Locate the cell with the specified text and output its [x, y] center coordinate. 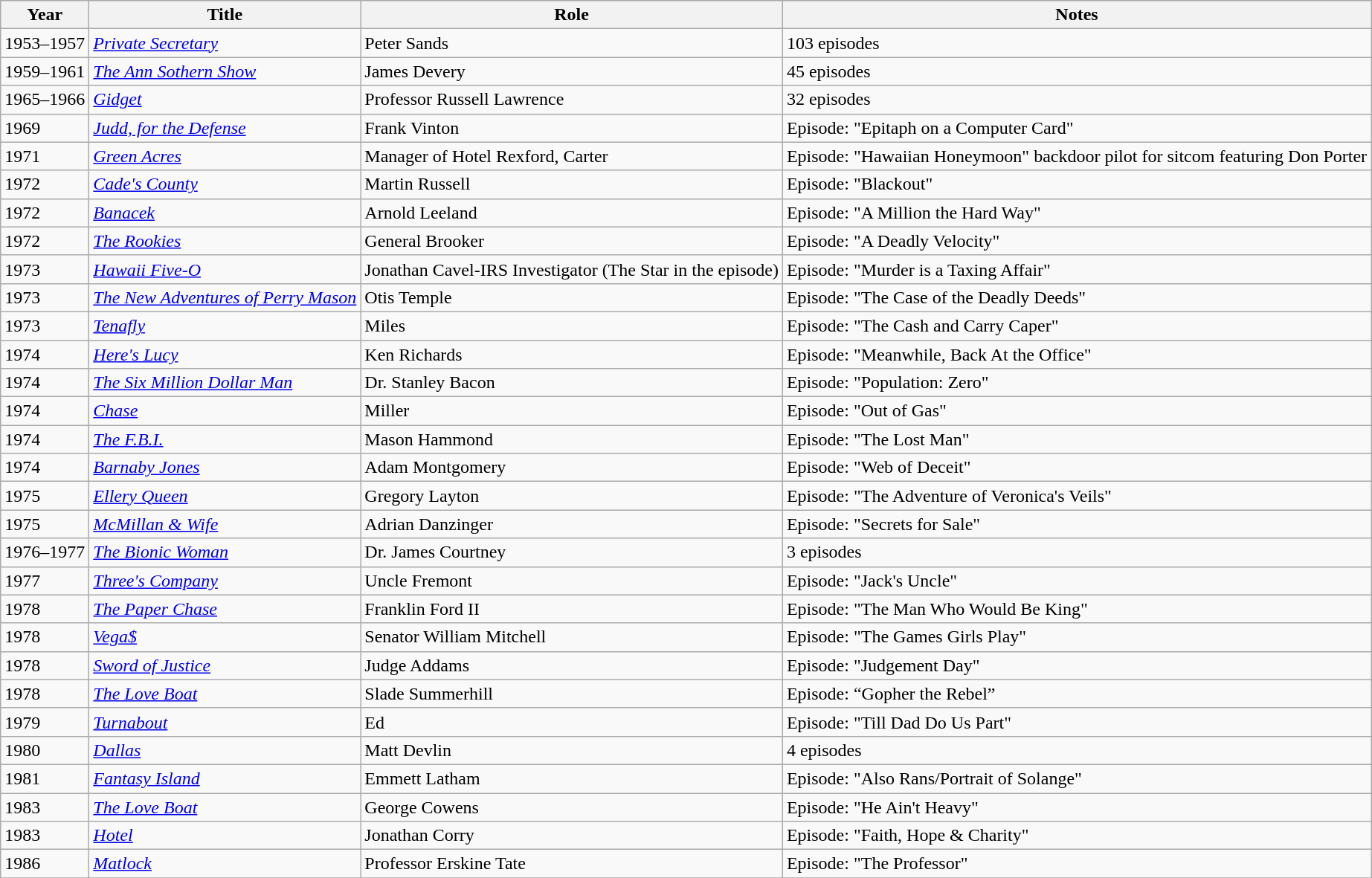
Sword of Justice [225, 665]
Episode: "Till Dad Do Us Part" [1077, 722]
1981 [45, 778]
Episode: "He Ain't Heavy" [1077, 807]
Episode: "Jack's Uncle" [1077, 581]
Fantasy Island [225, 778]
45 episodes [1077, 71]
Episode: "The Adventure of Veronica's Veils" [1077, 496]
Vega$ [225, 637]
Uncle Fremont [572, 581]
Green Acres [225, 156]
Dallas [225, 750]
Here's Lucy [225, 355]
Episode: "Faith, Hope & Charity" [1077, 836]
McMillan & Wife [225, 524]
Episode: "Epitaph on a Computer Card" [1077, 128]
Matt Devlin [572, 750]
Miles [572, 326]
Slade Summerhill [572, 694]
Episode: "Population: Zero" [1077, 383]
Episode: "The Cash and Carry Caper" [1077, 326]
Arnold Leeland [572, 213]
Episode: "A Deadly Velocity" [1077, 241]
Professor Russell Lawrence [572, 100]
Episode: "The Professor" [1077, 864]
Episode: "Out of Gas" [1077, 411]
Cade's County [225, 184]
Dr. Stanley Bacon [572, 383]
Episode: "Secrets for Sale" [1077, 524]
Episode: "Meanwhile, Back At the Office" [1077, 355]
Miller [572, 411]
Private Secretary [225, 43]
1971 [45, 156]
Episode: "Hawaiian Honeymoon" backdoor pilot for sitcom featuring Don Porter [1077, 156]
George Cowens [572, 807]
Emmett Latham [572, 778]
Barnaby Jones [225, 468]
Hotel [225, 836]
Episode: "Web of Deceit" [1077, 468]
The Rookies [225, 241]
Gidget [225, 100]
Franklin Ford II [572, 609]
The Ann Sothern Show [225, 71]
Ed [572, 722]
3 episodes [1077, 552]
1969 [45, 128]
Judge Addams [572, 665]
1979 [45, 722]
Episode: "Murder is a Taxing Affair" [1077, 269]
1977 [45, 581]
Episode: "A Million the Hard Way" [1077, 213]
Notes [1077, 15]
Hawaii Five-O [225, 269]
Ellery Queen [225, 496]
Turnabout [225, 722]
Jonathan Corry [572, 836]
Chase [225, 411]
Title [225, 15]
Episode: "The Games Girls Play" [1077, 637]
Year [45, 15]
Frank Vinton [572, 128]
1986 [45, 864]
The Six Million Dollar Man [225, 383]
Adrian Danzinger [572, 524]
General Brooker [572, 241]
Role [572, 15]
1976–1977 [45, 552]
1959–1961 [45, 71]
Peter Sands [572, 43]
103 episodes [1077, 43]
Professor Erskine Tate [572, 864]
Tenafly [225, 326]
The Paper Chase [225, 609]
Ken Richards [572, 355]
Episode: "The Case of the Deadly Deeds" [1077, 297]
Judd, for the Defense [225, 128]
Gregory Layton [572, 496]
Jonathan Cavel-IRS Investigator (The Star in the episode) [572, 269]
Adam Montgomery [572, 468]
Banacek [225, 213]
Manager of Hotel Rexford, Carter [572, 156]
Three's Company [225, 581]
Otis Temple [572, 297]
1953–1957 [45, 43]
Episode: "Judgement Day" [1077, 665]
Episode: "The Lost Man" [1077, 439]
4 episodes [1077, 750]
1980 [45, 750]
Episode: "Blackout" [1077, 184]
Episode: “Gopher the Rebel” [1077, 694]
The Bionic Woman [225, 552]
Senator William Mitchell [572, 637]
Episode: "The Man Who Would Be King" [1077, 609]
James Devery [572, 71]
The F.B.I. [225, 439]
Dr. James Courtney [572, 552]
Episode: "Also Rans/Portrait of Solange" [1077, 778]
Matlock [225, 864]
Martin Russell [572, 184]
The New Adventures of Perry Mason [225, 297]
Mason Hammond [572, 439]
32 episodes [1077, 100]
1965–1966 [45, 100]
